Provide the (X, Y) coordinate of the cell's center where the given text is located.  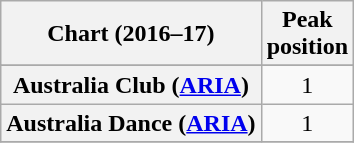
Peak position (307, 34)
Australia Dance (ARIA) (131, 123)
Chart (2016–17) (131, 34)
Australia Club (ARIA) (131, 85)
